Locate the cell with the specified text and output its [X, Y] center coordinate. 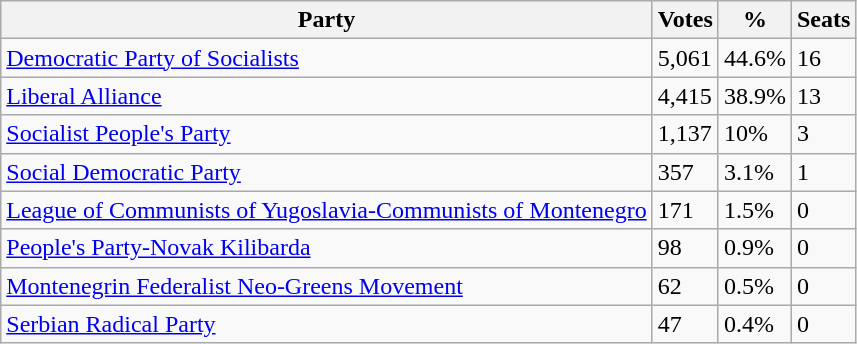
Social Democratic Party [326, 172]
16 [823, 58]
Serbian Radical Party [326, 324]
4,415 [685, 96]
Socialist People's Party [326, 134]
13 [823, 96]
98 [685, 248]
0.4% [754, 324]
Seats [823, 20]
47 [685, 324]
Montenegrin Federalist Neo-Greens Movement [326, 286]
League of Communists of Yugoslavia-Communists of Montenegro [326, 210]
171 [685, 210]
10% [754, 134]
Votes [685, 20]
3 [823, 134]
38.9% [754, 96]
0.9% [754, 248]
357 [685, 172]
Democratic Party of Socialists [326, 58]
Party [326, 20]
62 [685, 286]
1.5% [754, 210]
1 [823, 172]
5,061 [685, 58]
0.5% [754, 286]
1,137 [685, 134]
3.1% [754, 172]
Liberal Alliance [326, 96]
% [754, 20]
44.6% [754, 58]
People's Party-Novak Kilibarda [326, 248]
